Return (X, Y) of the center of cell containing provided text 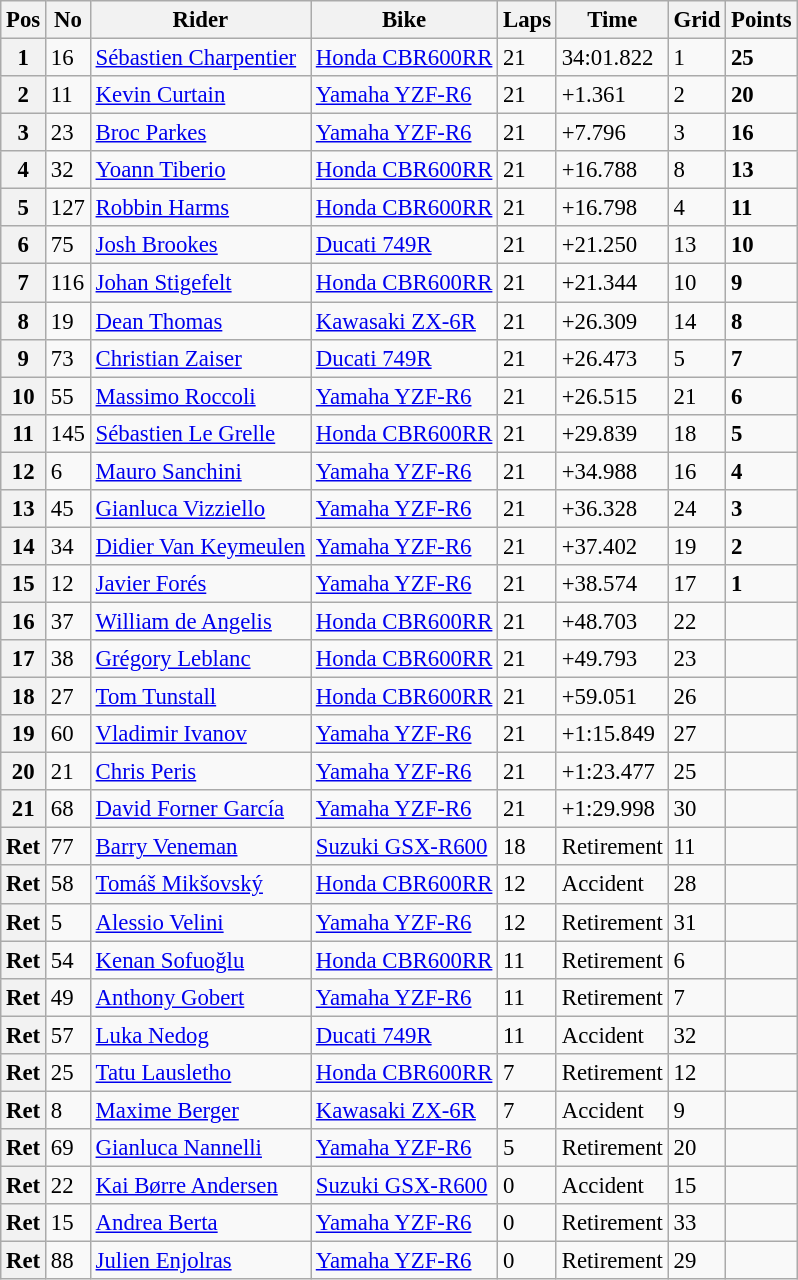
Kenan Sofuoğlu (200, 960)
55 (68, 396)
29 (696, 1261)
37 (68, 621)
Kai Børre Andersen (200, 1185)
William de Angelis (200, 621)
Grégory Leblanc (200, 659)
Christian Zaiser (200, 358)
127 (68, 208)
116 (68, 283)
Tatu Lausletho (200, 1073)
28 (696, 885)
Pos (24, 20)
30 (696, 809)
Broc Parkes (200, 133)
45 (68, 509)
Vladimir Ivanov (200, 734)
+26.473 (612, 358)
26 (696, 697)
+1:23.477 (612, 772)
34:01.822 (612, 58)
+26.309 (612, 321)
Maxime Berger (200, 1110)
Sébastien Charpentier (200, 58)
Time (612, 20)
No (68, 20)
145 (68, 433)
Anthony Gobert (200, 997)
+7.796 (612, 133)
58 (68, 885)
+29.839 (612, 433)
57 (68, 1035)
68 (68, 809)
Points (762, 20)
49 (68, 997)
+21.344 (612, 283)
Johan Stigefelt (200, 283)
+16.798 (612, 208)
Rider (200, 20)
Tom Tunstall (200, 697)
+59.051 (612, 697)
Yoann Tiberio (200, 170)
+16.788 (612, 170)
Gianluca Vizziello (200, 509)
Josh Brookes (200, 245)
54 (68, 960)
+48.703 (612, 621)
77 (68, 847)
Laps (528, 20)
Chris Peris (200, 772)
+1.361 (612, 95)
+38.574 (612, 584)
34 (68, 546)
Bike (404, 20)
+26.515 (612, 396)
+1:15.849 (612, 734)
Mauro Sanchini (200, 471)
Grid (696, 20)
+37.402 (612, 546)
Andrea Berta (200, 1223)
Kevin Curtain (200, 95)
75 (68, 245)
Didier Van Keymeulen (200, 546)
+34.988 (612, 471)
Tomáš Mikšovský (200, 885)
Alessio Velini (200, 922)
+36.328 (612, 509)
+1:29.998 (612, 809)
Javier Forés (200, 584)
33 (696, 1223)
Robbin Harms (200, 208)
24 (696, 509)
Dean Thomas (200, 321)
38 (68, 659)
Sébastien Le Grelle (200, 433)
Massimo Roccoli (200, 396)
Gianluca Nannelli (200, 1148)
+21.250 (612, 245)
31 (696, 922)
Barry Veneman (200, 847)
David Forner García (200, 809)
Julien Enjolras (200, 1261)
73 (68, 358)
+49.793 (612, 659)
88 (68, 1261)
69 (68, 1148)
60 (68, 734)
Luka Nedog (200, 1035)
